Capture the cell that displays the provided text and extract its (x, y) central coordinate. 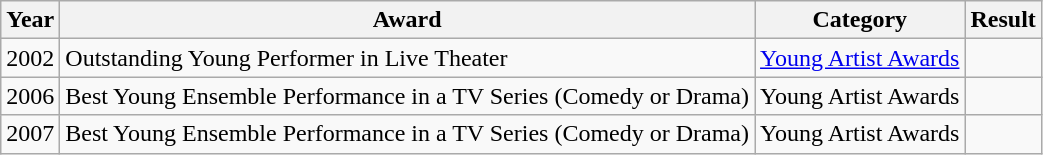
Award (408, 20)
2007 (30, 134)
2002 (30, 58)
2006 (30, 96)
Outstanding Young Performer in Live Theater (408, 58)
Year (30, 20)
Result (1003, 20)
Category (860, 20)
